Provide the [x, y] coordinate of the cell's center where the given text is located.  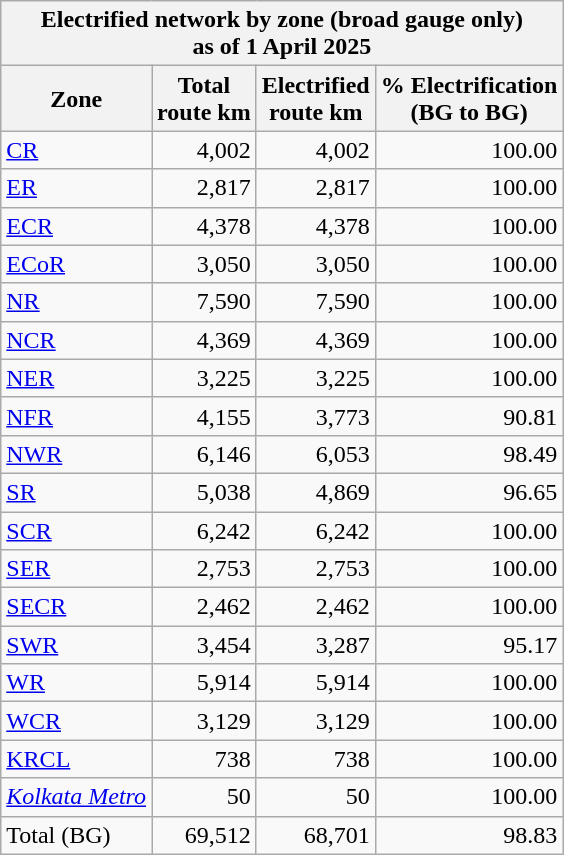
WR [76, 683]
WCR [76, 721]
SECR [76, 607]
5,038 [204, 492]
6,053 [316, 454]
Total (BG) [76, 835]
3,454 [204, 645]
NER [76, 378]
68,701 [316, 835]
NWR [76, 454]
NCR [76, 340]
SWR [76, 645]
KRCL [76, 759]
6,146 [204, 454]
4,155 [204, 416]
3,773 [316, 416]
ER [76, 188]
SER [76, 569]
CR [76, 150]
NR [76, 302]
SR [76, 492]
NFR [76, 416]
Total route km [204, 98]
90.81 [469, 416]
96.65 [469, 492]
% Electrification (BG to BG) [469, 98]
SCR [76, 531]
Electrified route km [316, 98]
98.83 [469, 835]
95.17 [469, 645]
Zone [76, 98]
Kolkata Metro [76, 797]
98.49 [469, 454]
ECR [76, 226]
3,287 [316, 645]
ECoR [76, 264]
Electrified network by zone (broad gauge only)as of 1 April 2025 [282, 34]
69,512 [204, 835]
4,869 [316, 492]
